Return (x, y) of the center of cell containing provided text 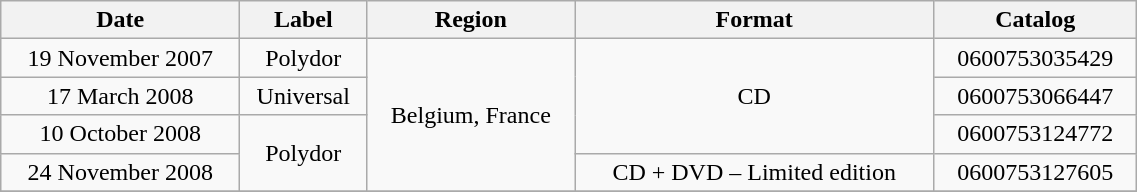
Format (754, 20)
Universal (304, 96)
0600753035429 (1034, 58)
0600753066447 (1034, 96)
Label (304, 20)
Belgium, France (471, 115)
17 March 2008 (120, 96)
24 November 2008 (120, 172)
CD + DVD – Limited edition (754, 172)
Region (471, 20)
0600753124772 (1034, 134)
19 November 2007 (120, 58)
CD (754, 96)
Date (120, 20)
Catalog (1034, 20)
0600753127605 (1034, 172)
10 October 2008 (120, 134)
